Determine the (X, Y) coordinate at the center of the cell enclosing the given text.  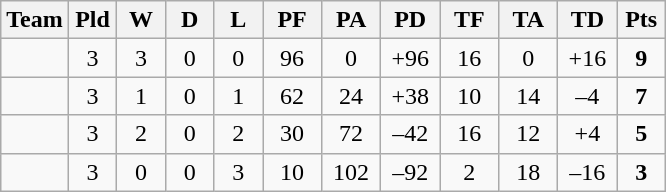
102 (352, 172)
D (190, 20)
62 (292, 96)
30 (292, 134)
W (142, 20)
96 (292, 58)
TA (528, 20)
+16 (588, 58)
Team (35, 20)
L (238, 20)
+4 (588, 134)
5 (642, 134)
Pld (92, 20)
+38 (410, 96)
PA (352, 20)
–4 (588, 96)
PF (292, 20)
7 (642, 96)
9 (642, 58)
+96 (410, 58)
PD (410, 20)
–42 (410, 134)
24 (352, 96)
18 (528, 172)
72 (352, 134)
14 (528, 96)
TF (470, 20)
–92 (410, 172)
12 (528, 134)
TD (588, 20)
–16 (588, 172)
Pts (642, 20)
